Locate the cell with the specified text and output its (x, y) center coordinate. 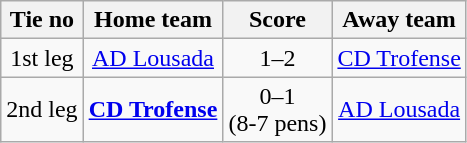
0–1 (8-7 pens) (278, 110)
Tie no (42, 20)
2nd leg (42, 110)
Home team (153, 20)
Away team (399, 20)
Score (278, 20)
1st leg (42, 58)
1–2 (278, 58)
